Find where the given text appears and provide that cell's center as [x, y] coordinate. 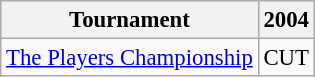
CUT [286, 58]
Tournament [130, 20]
The Players Championship [130, 58]
2004 [286, 20]
